Extract the (x, y) coordinate from the center of the cell holding the provided text.  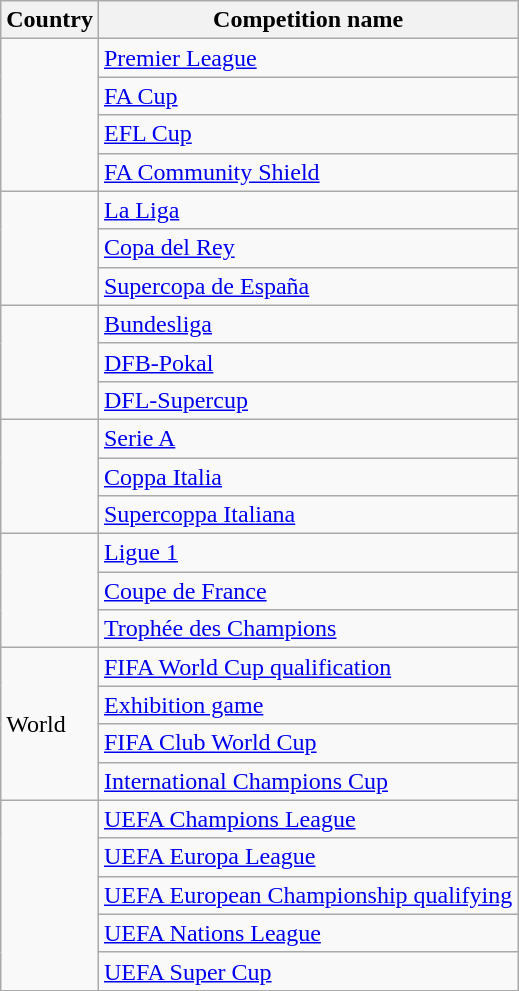
Coupe de France (308, 591)
Trophée des Champions (308, 629)
UEFA Europa League (308, 857)
FA Community Shield (308, 172)
La Liga (308, 210)
Supercopa de España (308, 286)
UEFA Nations League (308, 933)
DFB-Pokal (308, 362)
Premier League (308, 58)
Exhibition game (308, 705)
Ligue 1 (308, 553)
FIFA Club World Cup (308, 743)
FIFA World Cup qualification (308, 667)
Supercoppa Italiana (308, 515)
UEFA Champions League (308, 819)
World (50, 724)
EFL Cup (308, 134)
Copa del Rey (308, 248)
Bundesliga (308, 324)
DFL-Supercup (308, 400)
FA Cup (308, 96)
UEFA European Championship qualifying (308, 895)
International Champions Cup (308, 781)
Serie A (308, 438)
Coppa Italia (308, 477)
Competition name (308, 20)
UEFA Super Cup (308, 971)
Country (50, 20)
